Output the [x, y] coordinate of the center of the cell containing the given text.  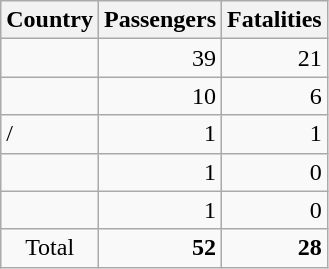
10 [160, 96]
39 [160, 58]
Passengers [160, 20]
52 [160, 248]
Total [50, 248]
6 [275, 96]
28 [275, 248]
Country [50, 20]
/ [50, 134]
Fatalities [275, 20]
21 [275, 58]
